Find where the given text appears and provide that cell's center as [x, y] coordinate. 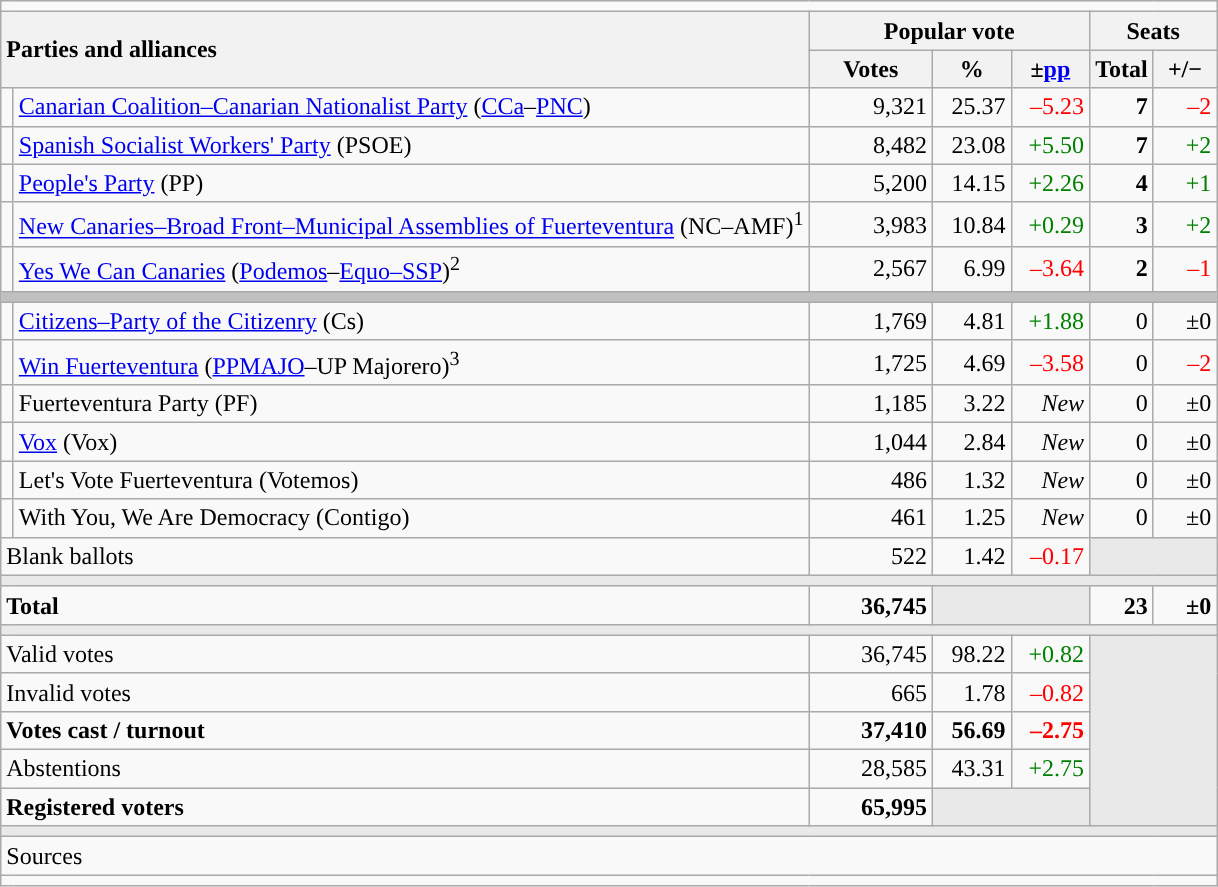
–0.17 [1050, 556]
3,983 [871, 224]
Yes We Can Canaries (Podemos–Equo–SSP)2 [411, 270]
461 [871, 518]
–5.23 [1050, 107]
Abstentions [405, 769]
56.69 [972, 731]
98.22 [972, 654]
23 [1122, 605]
+1 [1185, 183]
Votes [871, 69]
5,200 [871, 183]
Spanish Socialist Workers' Party (PSOE) [411, 145]
1.42 [972, 556]
Win Fuerteventura (PPMAJO–UP Majorero)3 [411, 362]
+/− [1185, 69]
3.22 [972, 404]
+0.82 [1050, 654]
Vox (Vox) [411, 442]
Canarian Coalition–Canarian Nationalist Party (CCa–PNC) [411, 107]
Popular vote [950, 31]
Let's Vote Fuerteventura (Votemos) [411, 480]
4 [1122, 183]
% [972, 69]
4.81 [972, 321]
+5.50 [1050, 145]
25.37 [972, 107]
2,567 [871, 270]
9,321 [871, 107]
665 [871, 692]
6.99 [972, 270]
23.08 [972, 145]
Invalid votes [405, 692]
1,044 [871, 442]
–2.75 [1050, 731]
522 [871, 556]
Sources [609, 856]
10.84 [972, 224]
+2.26 [1050, 183]
New Canaries–Broad Front–Municipal Assemblies of Fuerteventura (NC–AMF)1 [411, 224]
+0.29 [1050, 224]
14.15 [972, 183]
–0.82 [1050, 692]
28,585 [871, 769]
65,995 [871, 807]
43.31 [972, 769]
1.78 [972, 692]
1,725 [871, 362]
±pp [1050, 69]
3 [1122, 224]
1,185 [871, 404]
+2.75 [1050, 769]
Votes cast / turnout [405, 731]
37,410 [871, 731]
8,482 [871, 145]
+1.88 [1050, 321]
1.32 [972, 480]
–1 [1185, 270]
4.69 [972, 362]
2.84 [972, 442]
Citizens–Party of the Citizenry (Cs) [411, 321]
Blank ballots [405, 556]
1.25 [972, 518]
–3.58 [1050, 362]
Registered voters [405, 807]
Fuerteventura Party (PF) [411, 404]
1,769 [871, 321]
2 [1122, 270]
People's Party (PP) [411, 183]
–3.64 [1050, 270]
Valid votes [405, 654]
486 [871, 480]
Parties and alliances [405, 50]
With You, We Are Democracy (Contigo) [411, 518]
Seats [1154, 31]
